For the text-containing cell, return its midpoint in (X, Y) coordinate format. 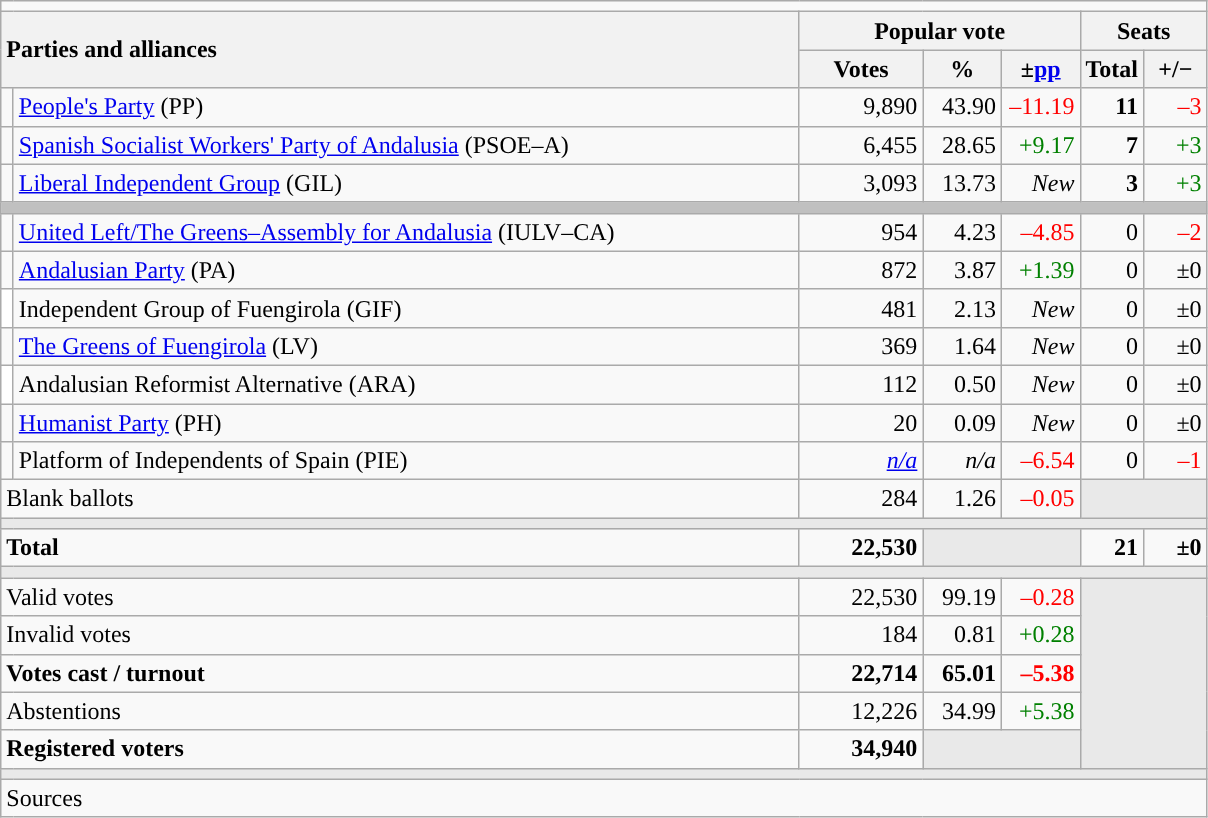
–4.85 (1040, 232)
21 (1112, 548)
872 (861, 270)
11 (1112, 107)
0.81 (962, 635)
12,226 (861, 711)
Andalusian Reformist Alternative (ARA) (406, 384)
34,940 (861, 749)
6,455 (861, 145)
+5.38 (1040, 711)
Abstentions (400, 711)
–11.19 (1040, 107)
99.19 (962, 597)
Andalusian Party (PA) (406, 270)
284 (861, 499)
Liberal Independent Group (GIL) (406, 183)
+/− (1176, 69)
Spanish Socialist Workers' Party of Andalusia (PSOE–A) (406, 145)
1.64 (962, 346)
Parties and alliances (400, 50)
±pp (1040, 69)
The Greens of Fuengirola (LV) (406, 346)
+9.17 (1040, 145)
3.87 (962, 270)
4.23 (962, 232)
20 (861, 423)
34.99 (962, 711)
–0.05 (1040, 499)
65.01 (962, 673)
Registered voters (400, 749)
481 (861, 308)
3,093 (861, 183)
7 (1112, 145)
43.90 (962, 107)
3 (1112, 183)
9,890 (861, 107)
Invalid votes (400, 635)
184 (861, 635)
Votes (861, 69)
Independent Group of Fuengirola (GIF) (406, 308)
954 (861, 232)
Platform of Independents of Spain (PIE) (406, 461)
112 (861, 384)
United Left/The Greens–Assembly for Andalusia (IULV–CA) (406, 232)
+1.39 (1040, 270)
Humanist Party (PH) (406, 423)
+0.28 (1040, 635)
% (962, 69)
369 (861, 346)
–2 (1176, 232)
1.26 (962, 499)
22,714 (861, 673)
Sources (604, 798)
–3 (1176, 107)
–0.28 (1040, 597)
Votes cast / turnout (400, 673)
28.65 (962, 145)
–5.38 (1040, 673)
2.13 (962, 308)
0.09 (962, 423)
–6.54 (1040, 461)
Seats (1144, 31)
Blank ballots (400, 499)
13.73 (962, 183)
Valid votes (400, 597)
Popular vote (940, 31)
0.50 (962, 384)
People's Party (PP) (406, 107)
–1 (1176, 461)
